From the cell containing the given text, extract its center point as (x, y) coordinate. 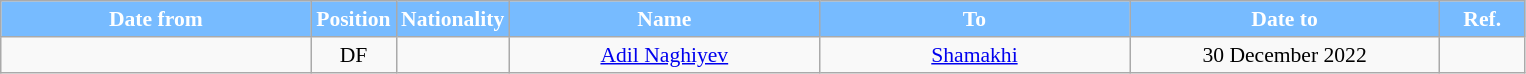
Shamakhi (974, 55)
DF (354, 55)
Name (664, 19)
Adil Naghiyev (664, 55)
Nationality (452, 19)
Date to (1285, 19)
30 December 2022 (1285, 55)
Date from (156, 19)
Position (354, 19)
To (974, 19)
Ref. (1482, 19)
